Return the (x, y) coordinate for the center point of the cell that contains the specified text.  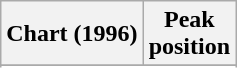
Chart (1996) (72, 34)
Peakposition (189, 34)
